From the cell containing the given text, extract its center point as (x, y) coordinate. 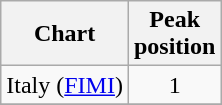
1 (174, 85)
Italy (FIMI) (65, 85)
Peakposition (174, 34)
Chart (65, 34)
